Identify which cell holds the provided text, then report its [x, y] central coordinate. 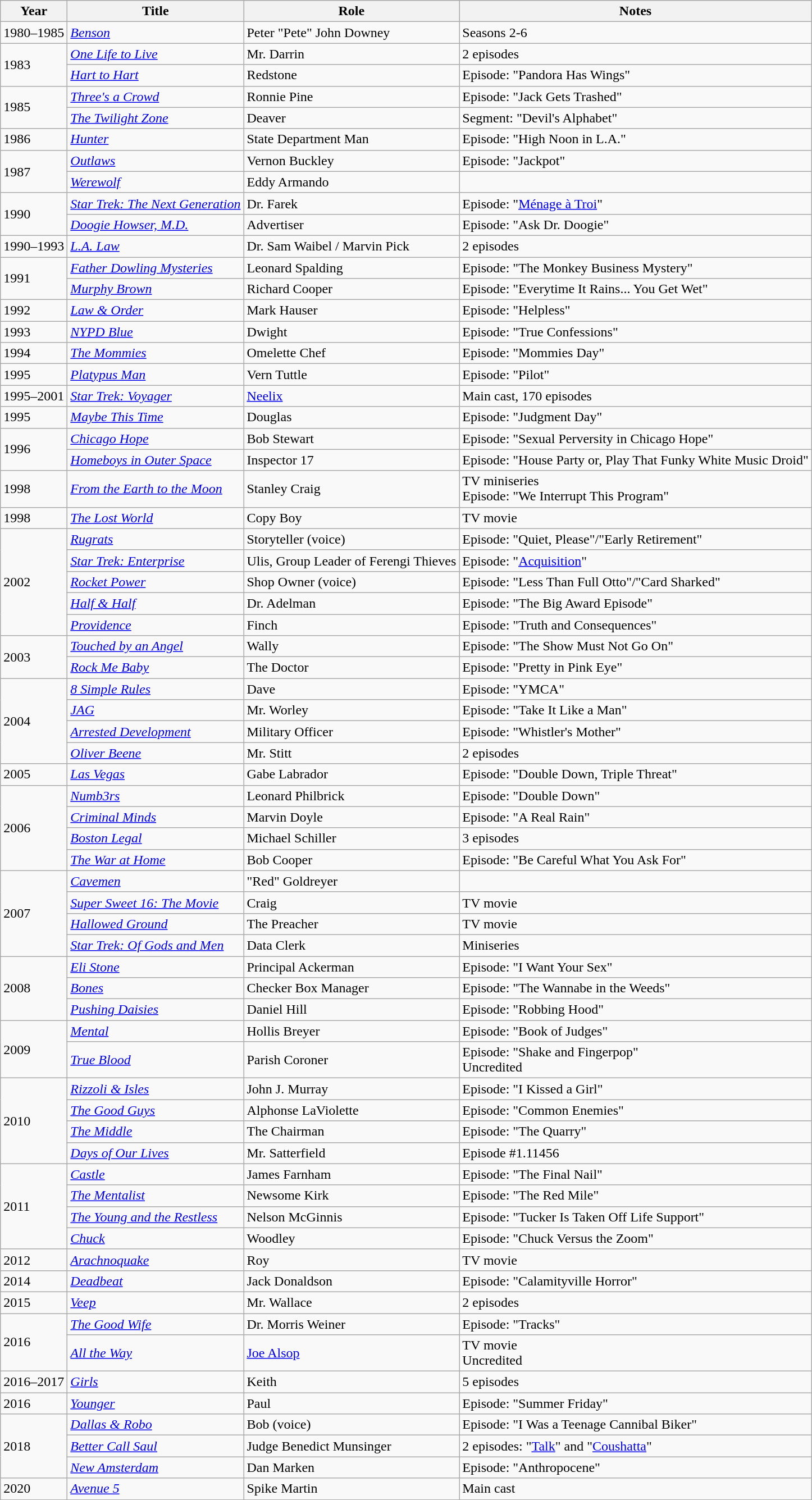
Super Sweet 16: The Movie [156, 902]
Ronnie Pine [352, 97]
Parish Coroner [352, 1060]
Ulis, Group Leader of Ferengi Thieves [352, 560]
Principal Ackerman [352, 966]
Leonard Spalding [352, 268]
Leonard Philbrick [352, 796]
Veep [156, 1302]
5 episodes [636, 1382]
Benson [156, 33]
Dave [352, 689]
Father Dowling Mysteries [156, 268]
Episode: "The Red Mile" [636, 1196]
Episode: "Tucker Is Taken Off Life Support" [636, 1217]
Dr. Morris Weiner [352, 1324]
Episode: "Jack Gets Trashed" [636, 97]
1980–1985 [34, 33]
Law & Order [156, 311]
3 episodes [636, 838]
Chuck [156, 1238]
John J. Murray [352, 1089]
Episode: "Less Than Full Otto"/"Card Sharked" [636, 582]
The Good Guys [156, 1110]
Episode: "Pilot" [636, 375]
Better Call Saul [156, 1446]
The Young and the Restless [156, 1217]
The Preacher [352, 924]
Rugrats [156, 539]
"Red" Goldreyer [352, 881]
Avenue 5 [156, 1489]
Providence [156, 625]
Wally [352, 646]
Episode: "Pretty in Pink Eye" [636, 668]
Las Vegas [156, 774]
Maybe This Time [156, 417]
2003 [34, 657]
Episode: "Judgment Day" [636, 417]
2010 [34, 1121]
Alphonse LaViolette [352, 1110]
Military Officer [352, 732]
Dr. Sam Waibel / Marvin Pick [352, 246]
1995–2001 [34, 396]
1990–1993 [34, 246]
The Middle [156, 1132]
Episode: "The Quarry" [636, 1132]
Main cast, 170 episodes [636, 396]
Episode: "The Show Must Not Go On" [636, 646]
Oliver Beene [156, 753]
1990 [34, 214]
2009 [34, 1049]
Hunter [156, 139]
1983 [34, 65]
Mr. Darrin [352, 54]
1996 [34, 449]
Dr. Adelman [352, 603]
Episode: "Chuck Versus the Zoom" [636, 1238]
Omelette Chef [352, 353]
The Mommies [156, 353]
L.A. Law [156, 246]
Episode: "Book of Judges" [636, 1031]
Dan Marken [352, 1467]
Werewolf [156, 182]
Episode: "Mommies Day" [636, 353]
Arrested Development [156, 732]
1991 [34, 279]
Joe Alsop [352, 1353]
Episode: "True Confessions" [636, 332]
2018 [34, 1446]
Episode: "The Big Award Episode" [636, 603]
Newsome Kirk [352, 1196]
Gabe Labrador [352, 774]
Episode: "Pandora Has Wings" [636, 75]
2012 [34, 1260]
Miniseries [636, 945]
Boston Legal [156, 838]
Platypus Man [156, 375]
2016–2017 [34, 1382]
1992 [34, 311]
Star Trek: Enterprise [156, 560]
Half & Half [156, 603]
Outlaws [156, 161]
Craig [352, 902]
Episode: "Be Careful What You Ask For" [636, 860]
One Life to Live [156, 54]
2005 [34, 774]
Bob Stewart [352, 439]
8 Simple Rules [156, 689]
Episode: "The Monkey Business Mystery" [636, 268]
Mr. Worley [352, 710]
Episode: "The Wannabe in the Weeds" [636, 988]
The Lost World [156, 518]
Inspector 17 [352, 460]
Episode: "I Kissed a Girl" [636, 1089]
Finch [352, 625]
2008 [34, 988]
JAG [156, 710]
1986 [34, 139]
2007 [34, 913]
Mr. Stitt [352, 753]
Episode: "Double Down, Triple Threat" [636, 774]
Hart to Hart [156, 75]
1985 [34, 107]
Episode: "Take It Like a Man" [636, 710]
Episode: "Sexual Perversity in Chicago Hope" [636, 439]
Episode: "I Want Your Sex" [636, 966]
Episode: "The Final Nail" [636, 1174]
2011 [34, 1206]
Episode: "Truth and Consequences" [636, 625]
2014 [34, 1281]
Episode: "Shake and Fingerpop"Uncredited [636, 1060]
Star Trek: Of Gods and Men [156, 945]
Episode: "Double Down" [636, 796]
Rock Me Baby [156, 668]
Days of Our Lives [156, 1153]
Redstone [352, 75]
Bob Cooper [352, 860]
1987 [34, 171]
Cavemen [156, 881]
Jack Donaldson [352, 1281]
Neelix [352, 396]
Girls [156, 1382]
TV movieUncredited [636, 1353]
Shop Owner (voice) [352, 582]
Mark Hauser [352, 311]
Chicago Hope [156, 439]
Year [34, 11]
Seasons 2-6 [636, 33]
The Chairman [352, 1132]
2 episodes: "Talk" and "Coushatta" [636, 1446]
Main cast [636, 1489]
Criminal Minds [156, 817]
Episode: "Acquisition" [636, 560]
1994 [34, 353]
Mental [156, 1031]
True Blood [156, 1060]
Episode: "Summer Friday" [636, 1403]
Hallowed Ground [156, 924]
Paul [352, 1403]
The Good Wife [156, 1324]
Younger [156, 1403]
Rizzoli & Isles [156, 1089]
Star Trek: The Next Generation [156, 203]
Episode: "High Noon in L.A." [636, 139]
Episode: "Robbing Hood" [636, 1010]
Episode: "House Party or, Play That Funky White Music Droid" [636, 460]
Notes [636, 11]
Richard Cooper [352, 289]
James Farnham [352, 1174]
Woodley [352, 1238]
NYPD Blue [156, 332]
Eli Stone [156, 966]
Star Trek: Voyager [156, 396]
Hollis Breyer [352, 1031]
2020 [34, 1489]
Episode: "I Was a Teenage Cannibal Biker" [636, 1425]
Episode: "Ask Dr. Doogie" [636, 225]
The Doctor [352, 668]
Arachnoquake [156, 1260]
Episode: "Anthropocene" [636, 1467]
Judge Benedict Munsinger [352, 1446]
Episode: "Whistler's Mother" [636, 732]
Episode: "Tracks" [636, 1324]
Episode: "Jackpot" [636, 161]
Keith [352, 1382]
The Twilight Zone [156, 118]
Dallas & Robo [156, 1425]
Douglas [352, 417]
2015 [34, 1302]
Roy [352, 1260]
Episode: "A Real Rain" [636, 817]
Dr. Farek [352, 203]
Peter "Pete" John Downey [352, 33]
Spike Martin [352, 1489]
Numb3rs [156, 796]
Deadbeat [156, 1281]
Episode: "Ménage à Troi" [636, 203]
Copy Boy [352, 518]
Episode: "Everytime It Rains... You Get Wet" [636, 289]
Rocket Power [156, 582]
Marvin Doyle [352, 817]
Episode: "YMCA" [636, 689]
Three's a Crowd [156, 97]
Deaver [352, 118]
Episode: "Calamityville Horror" [636, 1281]
Michael Schiller [352, 838]
Homeboys in Outer Space [156, 460]
2004 [34, 721]
Stanley Craig [352, 489]
Mr. Wallace [352, 1302]
Advertiser [352, 225]
Daniel Hill [352, 1010]
Episode: "Quiet, Please"/"Early Retirement" [636, 539]
Segment: "Devil's Alphabet" [636, 118]
The War at Home [156, 860]
Dwight [352, 332]
Storyteller (voice) [352, 539]
Nelson McGinnis [352, 1217]
Mr. Satterfield [352, 1153]
Doogie Howser, M.D. [156, 225]
Vernon Buckley [352, 161]
From the Earth to the Moon [156, 489]
Episode: "Helpless" [636, 311]
1993 [34, 332]
All the Way [156, 1353]
Murphy Brown [156, 289]
Role [352, 11]
Eddy Armando [352, 182]
Touched by an Angel [156, 646]
Title [156, 11]
Data Clerk [352, 945]
New Amsterdam [156, 1467]
Episode #1.11456 [636, 1153]
Episode: "Common Enemies" [636, 1110]
Bob (voice) [352, 1425]
Castle [156, 1174]
TV miniseriesEpisode: "We Interrupt This Program" [636, 489]
State Department Man [352, 139]
Checker Box Manager [352, 988]
Vern Tuttle [352, 375]
Bones [156, 988]
2006 [34, 828]
Pushing Daisies [156, 1010]
The Mentalist [156, 1196]
2002 [34, 582]
